Provide the (X, Y) coordinate of the cell's center where the given text is located.  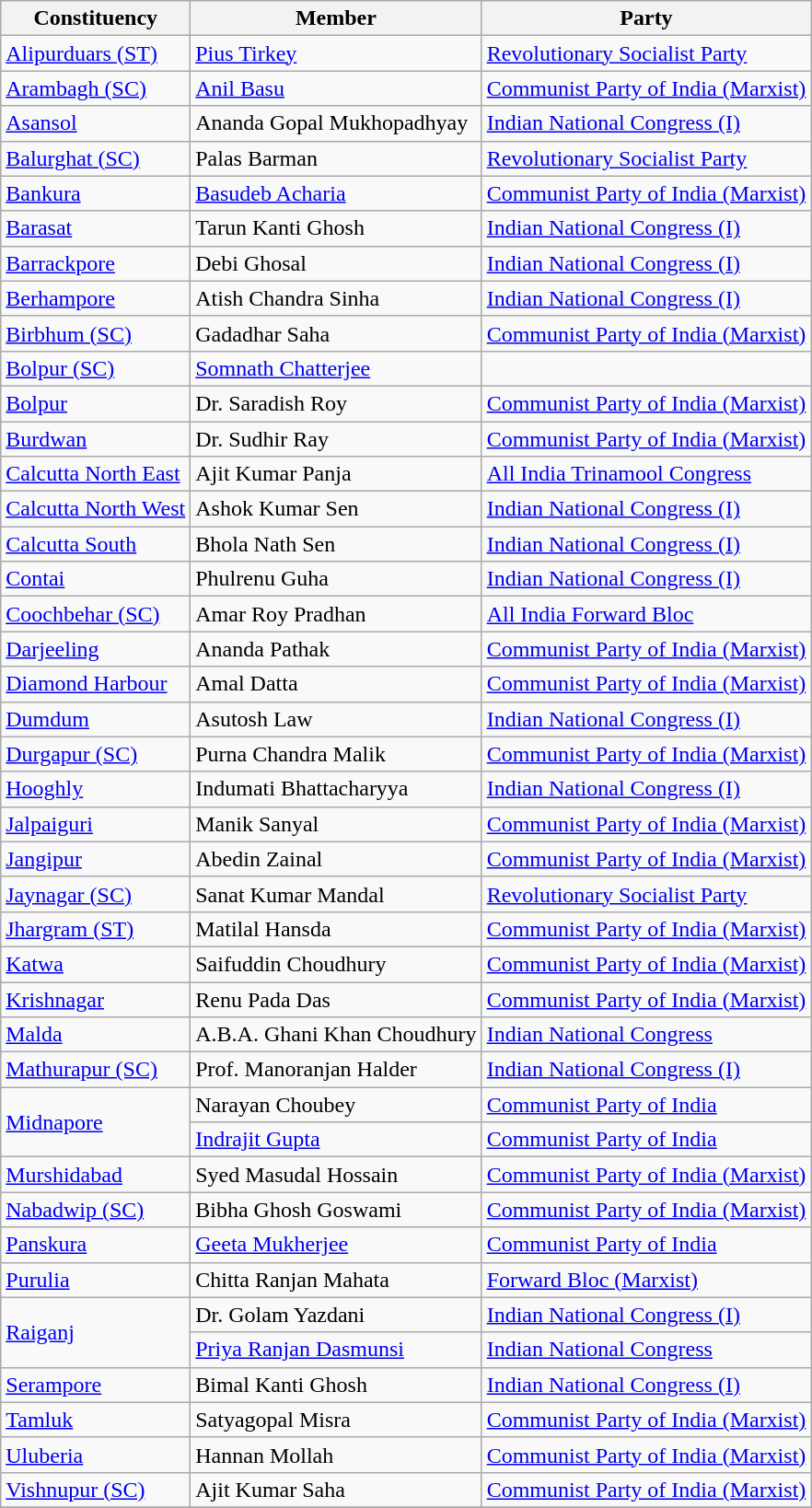
Manik Sanyal (336, 824)
Matilal Hansda (336, 929)
Ajit Kumar Panja (336, 474)
Constituency (96, 18)
Bhola Nath Sen (336, 544)
Dumdum (96, 719)
Amar Roy Pradhan (336, 614)
Basudeb Acharia (336, 193)
Diamond Harbour (96, 684)
Renu Pada Das (336, 999)
Pius Tirkey (336, 53)
Murshidabad (96, 1175)
Durgapur (SC) (96, 754)
Prof. Manoranjan Halder (336, 1070)
Amal Datta (336, 684)
Priya Ranjan Dasmunsi (336, 1350)
Hannan Mollah (336, 1455)
Vishnupur (SC) (96, 1490)
Nabadwip (SC) (96, 1210)
Forward Bloc (Marxist) (646, 1280)
Tamluk (96, 1420)
Geeta Mukherjee (336, 1245)
Phulrenu Guha (336, 579)
Barrackpore (96, 263)
Mathurapur (SC) (96, 1070)
Narayan Choubey (336, 1105)
Indumati Bhattacharyya (336, 789)
Anil Basu (336, 88)
Birbhum (SC) (96, 333)
Berhampore (96, 298)
Calcutta North East (96, 474)
Satyagopal Misra (336, 1420)
Calcutta South (96, 544)
Burdwan (96, 439)
A.B.A. Ghani Khan Choudhury (336, 1035)
Panskura (96, 1245)
Gadadhar Saha (336, 333)
Asansol (96, 123)
Dr. Saradish Roy (336, 403)
Debi Ghosal (336, 263)
Abedin Zainal (336, 859)
Ananda Gopal Mukhopadhyay (336, 123)
Jangipur (96, 859)
Malda (96, 1035)
Bimal Kanti Ghosh (336, 1385)
Alipurduars (ST) (96, 53)
Raiganj (96, 1332)
Krishnagar (96, 999)
Atish Chandra Sinha (336, 298)
Somnath Chatterjee (336, 368)
Midnapore (96, 1122)
Party (646, 18)
Bolpur (96, 403)
Bibha Ghosh Goswami (336, 1210)
Arambagh (SC) (96, 88)
Saifuddin Choudhury (336, 964)
Ashok Kumar Sen (336, 509)
Ananda Pathak (336, 649)
Tarun Kanti Ghosh (336, 228)
Sanat Kumar Mandal (336, 894)
Contai (96, 579)
All India Trinamool Congress (646, 474)
Jaynagar (SC) (96, 894)
Purna Chandra Malik (336, 754)
Coochbehar (SC) (96, 614)
Hooghly (96, 789)
Syed Masudal Hossain (336, 1175)
Jhargram (ST) (96, 929)
All India Forward Bloc (646, 614)
Palas Barman (336, 158)
Indrajit Gupta (336, 1140)
Katwa (96, 964)
Bankura (96, 193)
Member (336, 18)
Ajit Kumar Saha (336, 1490)
Balurghat (SC) (96, 158)
Purulia (96, 1280)
Dr. Sudhir Ray (336, 439)
Uluberia (96, 1455)
Asutosh Law (336, 719)
Calcutta North West (96, 509)
Dr. Golam Yazdani (336, 1315)
Jalpaiguri (96, 824)
Barasat (96, 228)
Chitta Ranjan Mahata (336, 1280)
Darjeeling (96, 649)
Serampore (96, 1385)
Bolpur (SC) (96, 368)
